Pinpoint the cell where the given text exists, returning its [x, y] midpoint coordinate. 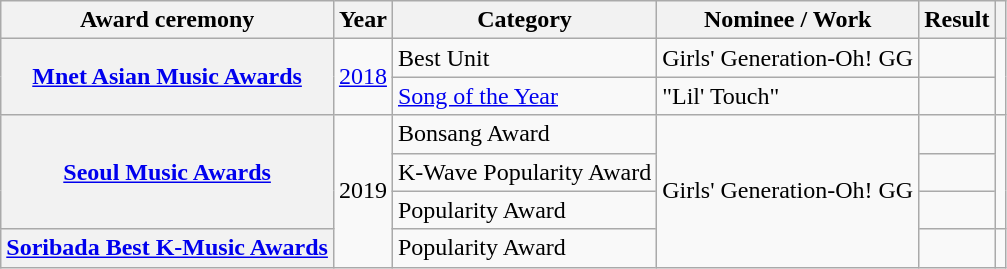
"Lil' Touch" [788, 96]
Year [362, 20]
Song of the Year [524, 96]
Soribada Best K-Music Awards [168, 248]
Bonsang Award [524, 134]
Nominee / Work [788, 20]
K-Wave Popularity Award [524, 172]
Award ceremony [168, 20]
Mnet Asian Music Awards [168, 77]
Seoul Music Awards [168, 172]
Category [524, 20]
2018 [362, 77]
Best Unit [524, 58]
2019 [362, 191]
Result [957, 20]
